Output the [X, Y] coordinate of the center of the cell containing the given text.  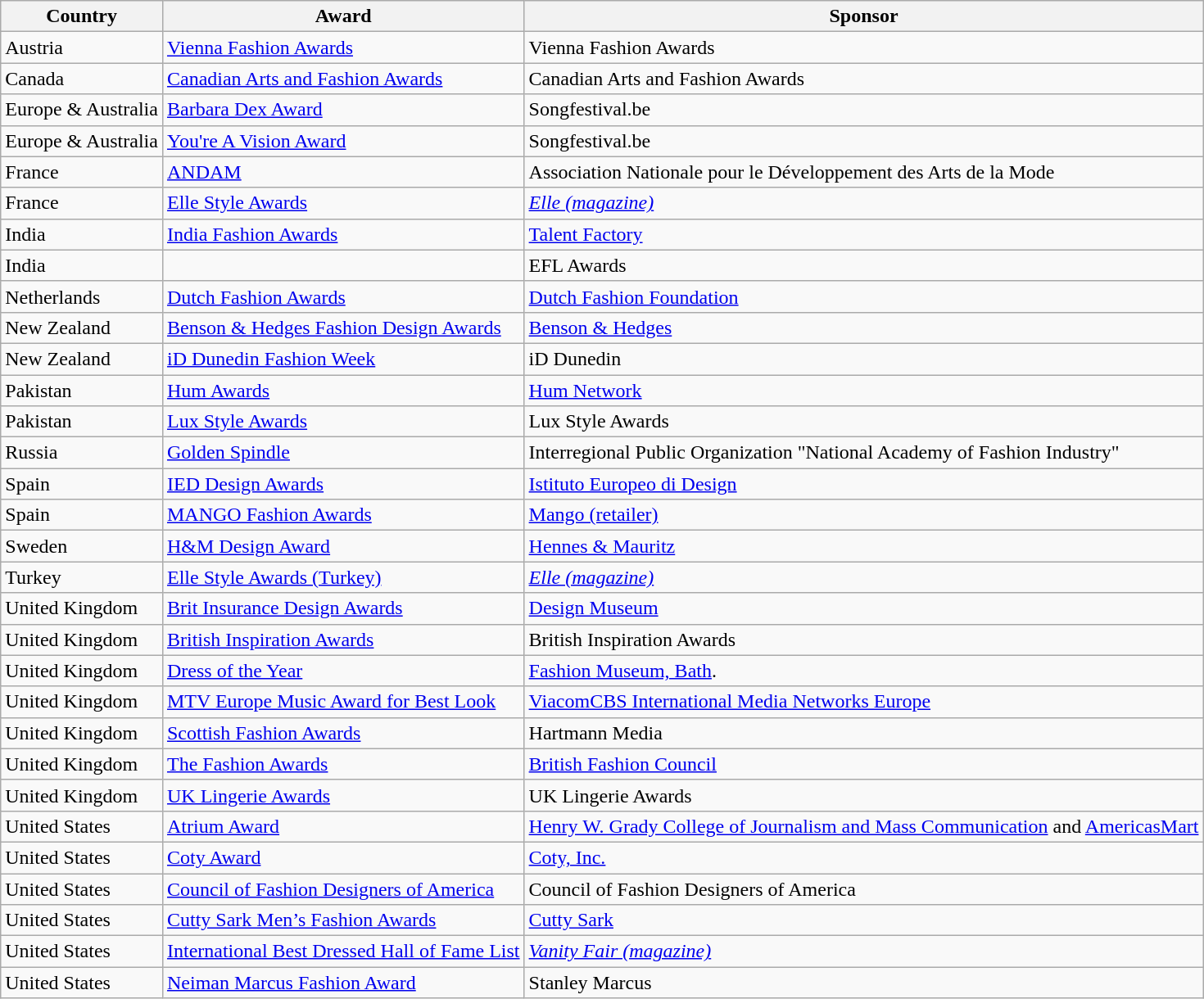
Elle Style Awards [343, 203]
Atrium Award [343, 826]
Hum Network [863, 391]
Netherlands [82, 296]
Golden Spindle [343, 453]
Scottish Fashion Awards [343, 733]
Interregional Public Organization "National Academy of Fashion Industry" [863, 453]
Coty, Inc. [863, 857]
MTV Europe Music Award for Best Look [343, 702]
iD Dunedin [863, 359]
Henry W. Grady College of Journalism and Mass Communication and AmericasMart [863, 826]
EFL Awards [863, 265]
Dutch Fashion Foundation [863, 296]
British Fashion Council [863, 764]
Neiman Marcus Fashion Award [343, 983]
Sweden [82, 546]
Vanity Fair (magazine) [863, 952]
Cutty Sark [863, 920]
You're A Vision Award [343, 141]
Cutty Sark Men’s Fashion Awards [343, 920]
Fashion Museum, Bath. [863, 671]
Benson & Hedges [863, 328]
Association Nationale pour le Développement des Arts de la Mode [863, 172]
Hennes & Mauritz [863, 546]
Hum Awards [343, 391]
Design Museum [863, 608]
Istituto Europeo di Design [863, 484]
Benson & Hedges Fashion Design Awards [343, 328]
India Fashion Awards [343, 234]
Hartmann Media [863, 733]
iD Dunedin Fashion Week [343, 359]
Dress of the Year [343, 671]
Dutch Fashion Awards [343, 296]
Sponsor [863, 16]
Stanley Marcus [863, 983]
Austria [82, 47]
Turkey [82, 577]
Barbara Dex Award [343, 110]
Mango (retailer) [863, 515]
International Best Dressed Hall of Fame List [343, 952]
The Fashion Awards [343, 764]
Canada [82, 79]
Talent Factory [863, 234]
ANDAM [343, 172]
Elle Style Awards (Turkey) [343, 577]
Coty Award [343, 857]
Country [82, 16]
Russia [82, 453]
IED Design Awards [343, 484]
Award [343, 16]
Brit Insurance Design Awards [343, 608]
ViacomCBS International Media Networks Europe [863, 702]
H&M Design Award [343, 546]
MANGO Fashion Awards [343, 515]
